From the cell containing the given text, extract its center point as [x, y] coordinate. 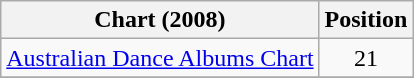
21 [366, 58]
Position [366, 20]
Australian Dance Albums Chart [160, 58]
Chart (2008) [160, 20]
